For the text-containing cell, return its midpoint in [x, y] coordinate format. 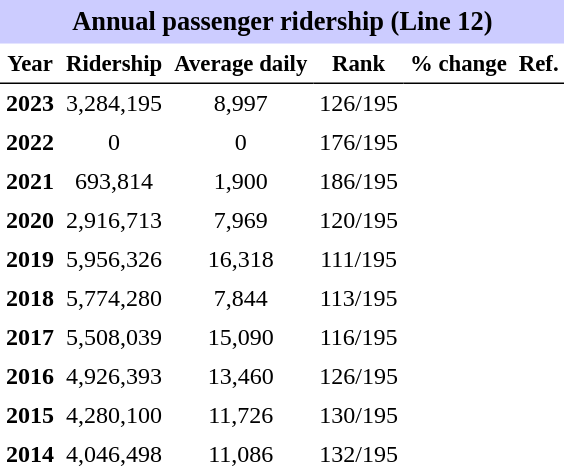
693,814 [114, 182]
186/195 [358, 182]
Average daily [240, 64]
11,726 [240, 416]
Year [30, 64]
111/195 [358, 260]
113/195 [358, 298]
Ridership [114, 64]
7,844 [240, 298]
130/195 [358, 416]
5,774,280 [114, 298]
2021 [30, 182]
4,280,100 [114, 416]
2017 [30, 338]
7,969 [240, 220]
2,916,713 [114, 220]
2022 [30, 142]
3,284,195 [114, 104]
8,997 [240, 104]
2019 [30, 260]
1,900 [240, 182]
% change [458, 64]
2016 [30, 376]
120/195 [358, 220]
5,508,039 [114, 338]
13,460 [240, 376]
5,956,326 [114, 260]
116/195 [358, 338]
2020 [30, 220]
Rank [358, 64]
2023 [30, 104]
16,318 [240, 260]
4,926,393 [114, 376]
176/195 [358, 142]
15,090 [240, 338]
2018 [30, 298]
2015 [30, 416]
